Find where the given text appears and provide that cell's center as (X, Y) coordinate. 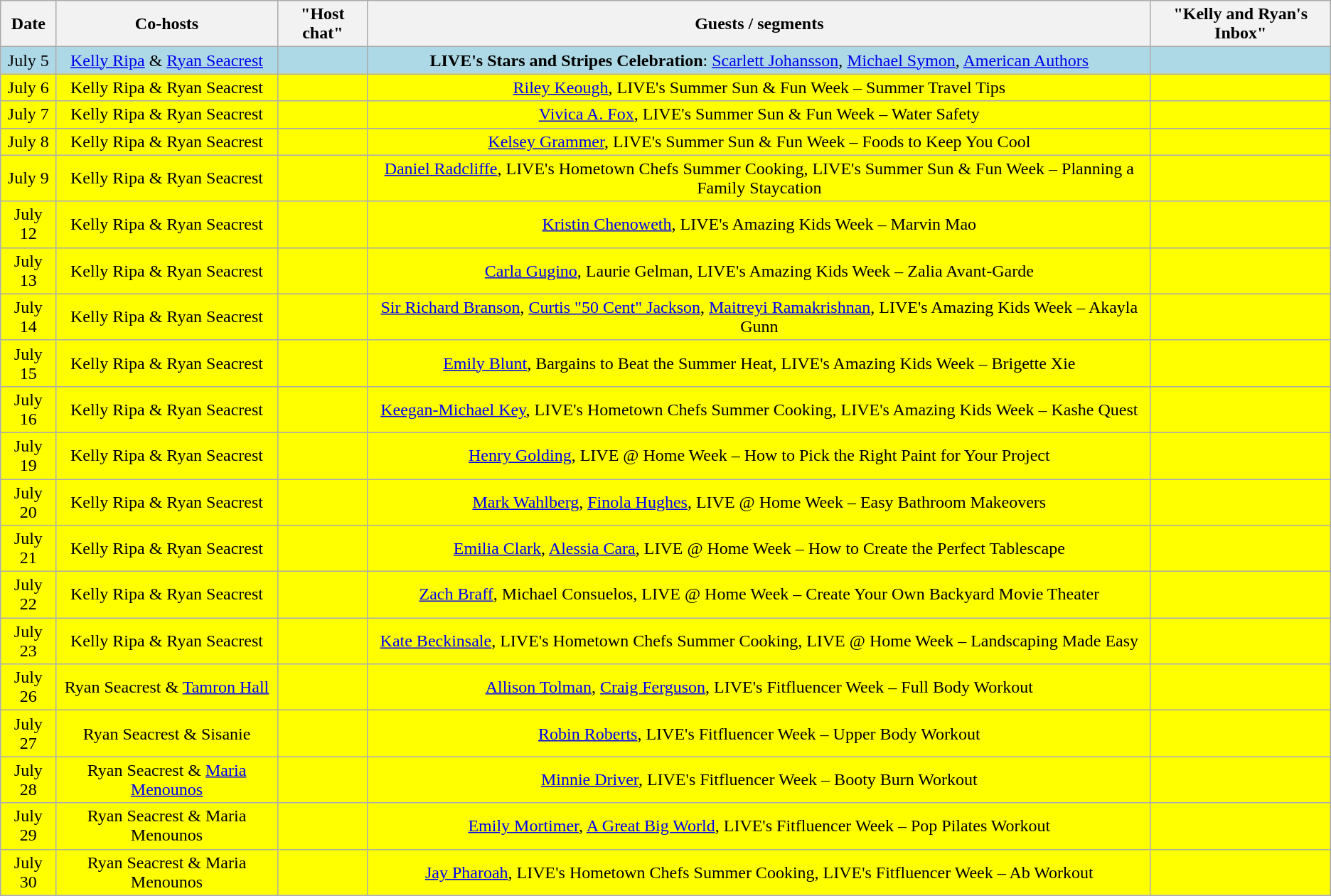
July 8 (28, 142)
July 14 (28, 317)
Emilia Clark, Alessia Cara, LIVE @ Home Week – How to Create the Perfect Tablescape (759, 549)
July 23 (28, 641)
"Kelly and Ryan's Inbox" (1240, 24)
July 28 (28, 779)
Date (28, 24)
Sir Richard Branson, Curtis "50 Cent" Jackson, Maitreyi Ramakrishnan, LIVE's Amazing Kids Week – Akayla Gunn (759, 317)
Emily Mortimer, A Great Big World, LIVE's Fitfluencer Week – Pop Pilates Workout (759, 826)
Ryan Seacrest & Sisanie (166, 734)
July 5 (28, 60)
Zach Braff, Michael Consuelos, LIVE @ Home Week – Create Your Own Backyard Movie Theater (759, 594)
Daniel Radcliffe, LIVE's Hometown Chefs Summer Cooking, LIVE's Summer Sun & Fun Week – Planning a Family Staycation (759, 178)
July 19 (28, 455)
Ryan Seacrest & Tamron Hall (166, 687)
July 20 (28, 502)
Kelsey Grammer, LIVE's Summer Sun & Fun Week – Foods to Keep You Cool (759, 142)
Jay Pharoah, LIVE's Hometown Chefs Summer Cooking, LIVE's Fitfluencer Week – Ab Workout (759, 872)
Minnie Driver, LIVE's Fitfluencer Week – Booty Burn Workout (759, 779)
Emily Blunt, Bargains to Beat the Summer Heat, LIVE's Amazing Kids Week – Brigette Xie (759, 363)
July 12 (28, 225)
Robin Roberts, LIVE's Fitfluencer Week – Upper Body Workout (759, 734)
"Host chat" (323, 24)
LIVE's Stars and Stripes Celebration: Scarlett Johansson, Michael Symon, American Authors (759, 60)
Carla Gugino, Laurie Gelman, LIVE's Amazing Kids Week – Zalia Avant-Garde (759, 270)
Kate Beckinsale, LIVE's Hometown Chefs Summer Cooking, LIVE @ Home Week – Landscaping Made Easy (759, 641)
July 9 (28, 178)
Vivica A. Fox, LIVE's Summer Sun & Fun Week – Water Safety (759, 114)
July 29 (28, 826)
July 15 (28, 363)
July 7 (28, 114)
Riley Keough, LIVE's Summer Sun & Fun Week – Summer Travel Tips (759, 87)
July 21 (28, 549)
July 13 (28, 270)
Mark Wahlberg, Finola Hughes, LIVE @ Home Week – Easy Bathroom Makeovers (759, 502)
July 6 (28, 87)
July 27 (28, 734)
Henry Golding, LIVE @ Home Week – How to Pick the Right Paint for Your Project (759, 455)
July 22 (28, 594)
Co-hosts (166, 24)
July 16 (28, 410)
Allison Tolman, Craig Ferguson, LIVE's Fitfluencer Week – Full Body Workout (759, 687)
July 26 (28, 687)
Kristin Chenoweth, LIVE's Amazing Kids Week – Marvin Mao (759, 225)
Guests / segments (759, 24)
Keegan-Michael Key, LIVE's Hometown Chefs Summer Cooking, LIVE's Amazing Kids Week – Kashe Quest (759, 410)
July 30 (28, 872)
